Pinpoint the cell where the given text exists, returning its (x, y) midpoint coordinate. 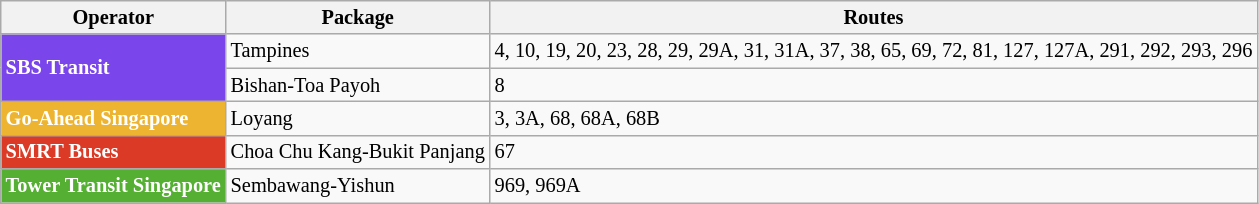
Tampines (358, 51)
Sembawang-Yishun (358, 186)
Routes (874, 17)
3, 3A, 68, 68A, 68B (874, 118)
Loyang (358, 118)
4, 10, 19, 20, 23, 28, 29, 29A, 31, 31A, 37, 38, 65, 69, 72, 81, 127, 127A, 291, 292, 293, 296 (874, 51)
8 (874, 85)
Go-Ahead Singapore (114, 118)
Choa Chu Kang-Bukit Panjang (358, 152)
969, 969A (874, 186)
67 (874, 152)
Bishan-Toa Payoh (358, 85)
SBS Transit (114, 68)
SMRT Buses (114, 152)
Package (358, 17)
Operator (114, 17)
Tower Transit Singapore (114, 186)
